Return (x, y) of the center of cell containing provided text 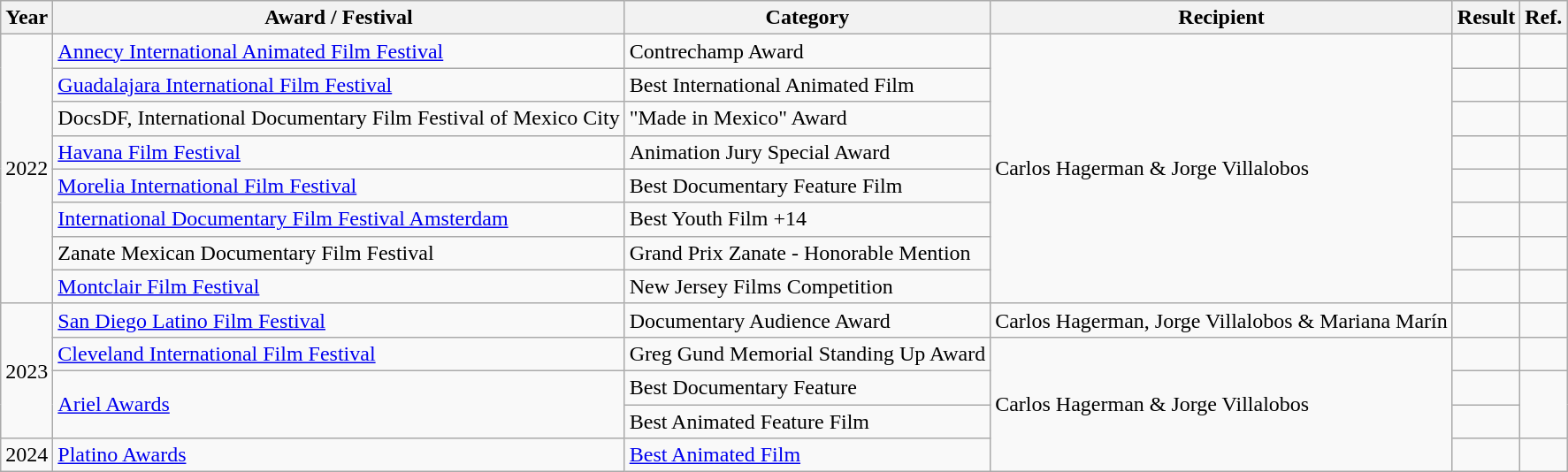
Grand Prix Zanate - Honorable Mention (807, 253)
"Made in Mexico" Award (807, 118)
2022 (27, 169)
Result (1486, 18)
Contrechamp Award (807, 51)
Annecy International Animated Film Festival (339, 51)
Cleveland International Film Festival (339, 354)
Platino Awards (339, 455)
Animation Jury Special Award (807, 152)
Montclair Film Festival (339, 286)
Year (27, 18)
Best Documentary Feature (807, 387)
International Documentary Film Festival Amsterdam (339, 219)
Best Youth Film +14 (807, 219)
2023 (27, 370)
Award / Festival (339, 18)
Greg Gund Memorial Standing Up Award (807, 354)
New Jersey Films Competition (807, 286)
Morelia International Film Festival (339, 186)
San Diego Latino Film Festival (339, 320)
Carlos Hagerman, Jorge Villalobos & Mariana Marín (1222, 320)
Guadalajara International Film Festival (339, 85)
2024 (27, 455)
DocsDF, International Documentary Film Festival of Mexico City (339, 118)
Best International Animated Film (807, 85)
Best Animated Feature Film (807, 422)
Ariel Awards (339, 404)
Havana Film Festival (339, 152)
Documentary Audience Award (807, 320)
Zanate Mexican Documentary Film Festival (339, 253)
Recipient (1222, 18)
Category (807, 18)
Best Documentary Feature Film (807, 186)
Best Animated Film (807, 455)
Ref. (1544, 18)
